Find where the given text appears and provide that cell's center as [x, y] coordinate. 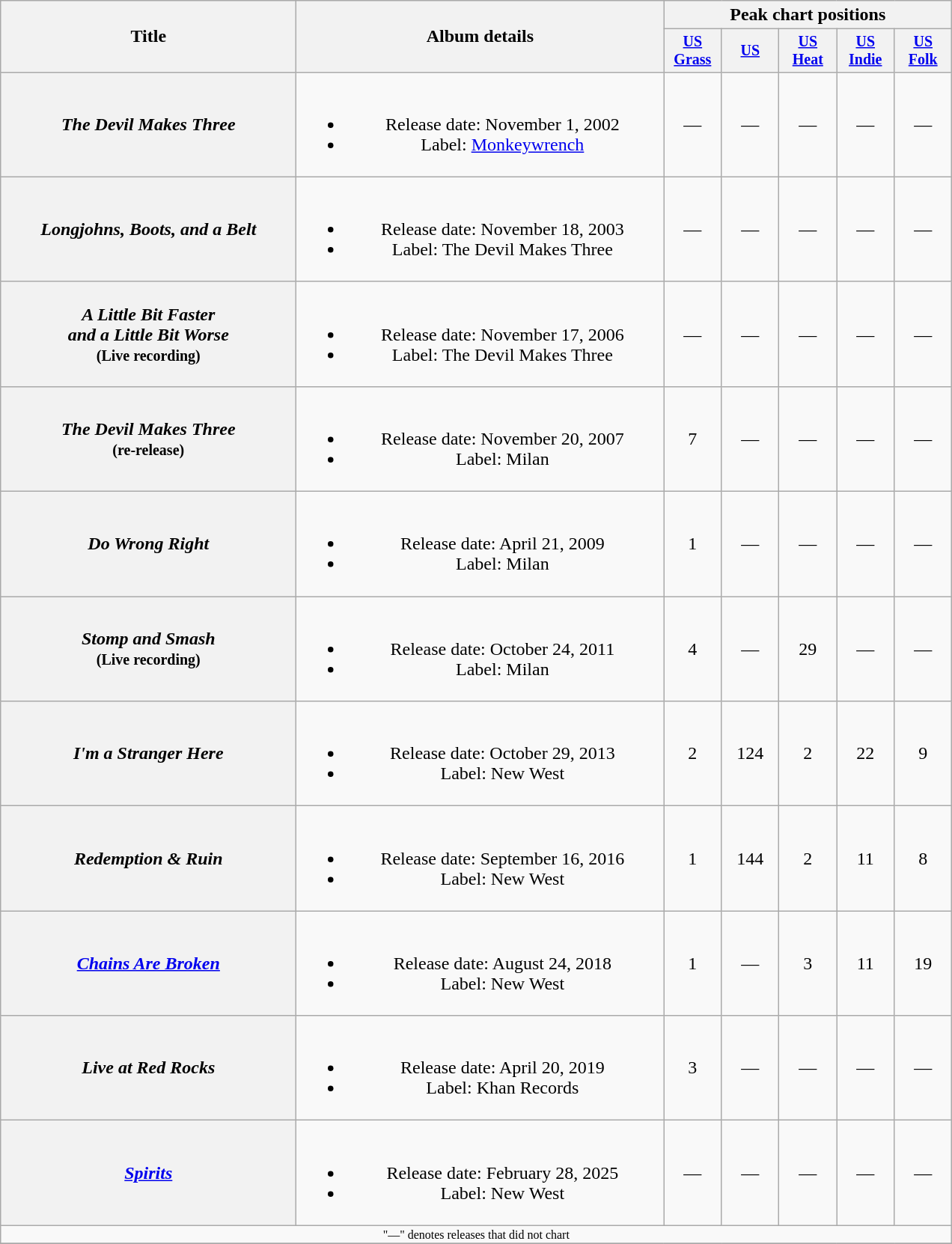
The Devil Makes Three(re-release) [148, 439]
US Heat [808, 51]
19 [924, 963]
Album details [480, 37]
I'm a Stranger Here [148, 754]
8 [924, 859]
Release date: November 18, 2003Label: The Devil Makes Three [480, 229]
124 [750, 754]
22 [865, 754]
Stomp and Smash(Live recording) [148, 649]
Spirits [148, 1173]
Release date: February 28, 2025Label: New West [480, 1173]
The Devil Makes Three [148, 124]
29 [808, 649]
4 [693, 649]
Title [148, 37]
US Grass [693, 51]
9 [924, 754]
Peak chart positions [808, 15]
US Folk [924, 51]
Release date: November 1, 2002Label: Monkeywrench [480, 124]
7 [693, 439]
Chains Are Broken [148, 963]
Release date: November 17, 2006Label: The Devil Makes Three [480, 334]
144 [750, 859]
Redemption & Ruin [148, 859]
Release date: August 24, 2018Label: New West [480, 963]
Release date: April 21, 2009Label: Milan [480, 544]
Release date: October 24, 2011Label: Milan [480, 649]
Release date: October 29, 2013Label: New West [480, 754]
"—" denotes releases that did not chart [476, 1234]
Live at Red Rocks [148, 1068]
US [750, 51]
Longjohns, Boots, and a Belt [148, 229]
Do Wrong Right [148, 544]
US Indie [865, 51]
A Little Bit Fasterand a Little Bit Worse(Live recording) [148, 334]
Release date: September 16, 2016Label: New West [480, 859]
Release date: April 20, 2019Label: Khan Records [480, 1068]
Release date: November 20, 2007Label: Milan [480, 439]
